Output the [x, y] coordinate of the center of the cell containing the given text.  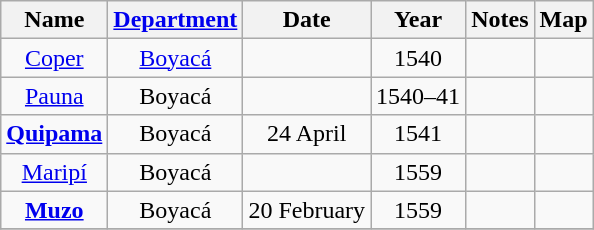
1541 [418, 134]
Year [418, 20]
Department [176, 20]
Map [564, 20]
1540 [418, 58]
Pauna [54, 96]
Maripí [54, 172]
Coper [54, 58]
24 April [307, 134]
20 February [307, 210]
Muzo [54, 210]
Quipama [54, 134]
Date [307, 20]
Name [54, 20]
Notes [500, 20]
1540–41 [418, 96]
